Determine the (x, y) coordinate at the center of the cell enclosing the given text.  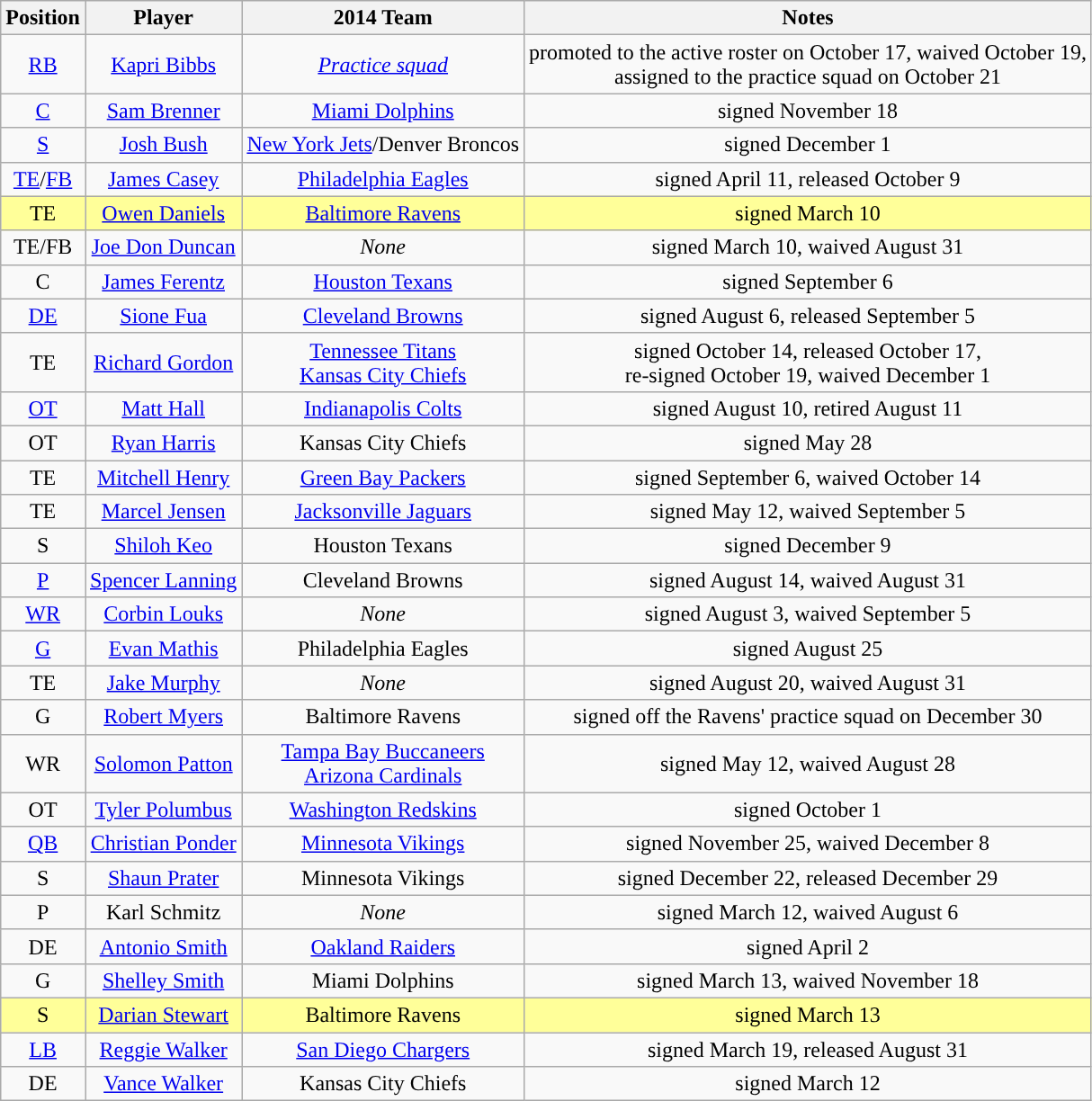
Player (163, 18)
signed October 1 (808, 810)
signed December 22, released December 29 (808, 878)
signed March 19, released August 31 (808, 1050)
Karl Schmitz (163, 912)
Sam Brenner (163, 111)
Solomon Patton (163, 763)
signed off the Ravens' practice squad on December 30 (808, 717)
signed March 12 (808, 1084)
QB (43, 844)
signed November 18 (808, 111)
signed March 12, waived August 6 (808, 912)
Reggie Walker (163, 1050)
Kapri Bibbs (163, 65)
signed August 14, waived August 31 (808, 580)
Darian Stewart (163, 1015)
signed April 11, released October 9 (808, 179)
signed March 13 (808, 1015)
Practice squad (383, 65)
signed October 14, released October 17,re-signed October 19, waived December 1 (808, 362)
signed May 12, waived September 5 (808, 512)
Antonio Smith (163, 946)
Spencer Lanning (163, 580)
Vance Walker (163, 1084)
signed November 25, waived December 8 (808, 844)
Joe Don Duncan (163, 247)
RB (43, 65)
Corbin Louks (163, 614)
signed March 10 (808, 213)
Tennessee TitansKansas City Chiefs (383, 362)
Oakland Raiders (383, 946)
Josh Bush (163, 145)
Indianapolis Colts (383, 408)
signed May 28 (808, 443)
Sione Fua (163, 316)
LB (43, 1050)
Richard Gordon (163, 362)
Owen Daniels (163, 213)
Matt Hall (163, 408)
Tyler Polumbus (163, 810)
signed September 6, waived October 14 (808, 478)
signed August 20, waived August 31 (808, 683)
Washington Redskins (383, 810)
signed August 10, retired August 11 (808, 408)
Marcel Jensen (163, 512)
2014 Team (383, 18)
signed April 2 (808, 946)
New York Jets/Denver Broncos (383, 145)
James Ferentz (163, 282)
signed March 10, waived August 31 (808, 247)
signed August 25 (808, 649)
Position (43, 18)
Shelley Smith (163, 980)
Jacksonville Jaguars (383, 512)
signed August 3, waived September 5 (808, 614)
Shaun Prater (163, 878)
signed December 9 (808, 546)
Ryan Harris (163, 443)
Tampa Bay BuccaneersArizona Cardinals (383, 763)
Shiloh Keo (163, 546)
signed March 13, waived November 18 (808, 980)
James Casey (163, 179)
signed December 1 (808, 145)
Green Bay Packers (383, 478)
signed September 6 (808, 282)
signed May 12, waived August 28 (808, 763)
Mitchell Henry (163, 478)
signed August 6, released September 5 (808, 316)
San Diego Chargers (383, 1050)
Evan Mathis (163, 649)
Christian Ponder (163, 844)
Jake Murphy (163, 683)
Robert Myers (163, 717)
promoted to the active roster on October 17, waived October 19,assigned to the practice squad on October 21 (808, 65)
Notes (808, 18)
